For the text-containing cell, return its midpoint in (x, y) coordinate format. 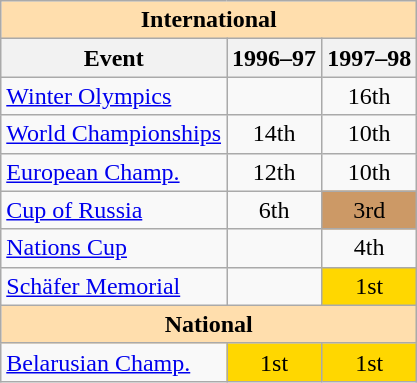
Event (114, 58)
World Championships (114, 134)
1996–97 (274, 58)
6th (274, 210)
National (209, 324)
1997–98 (370, 58)
European Champ. (114, 172)
International (209, 20)
16th (370, 96)
Schäfer Memorial (114, 286)
14th (274, 134)
Winter Olympics (114, 96)
3rd (370, 210)
Cup of Russia (114, 210)
Nations Cup (114, 248)
4th (370, 248)
Belarusian Champ. (114, 362)
12th (274, 172)
